Scan for the cell matching the given text and deliver its (X, Y) coordinate at center. 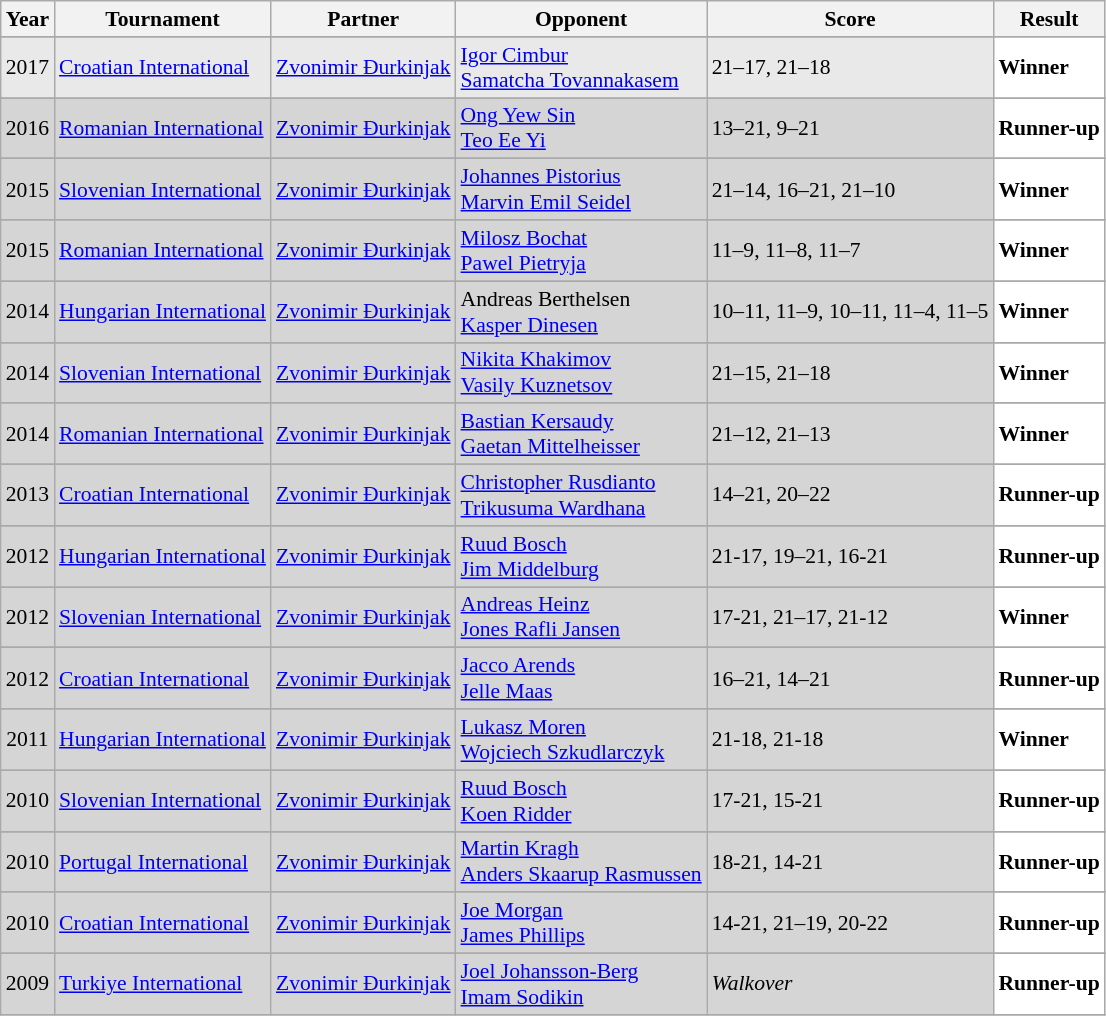
2009 (28, 984)
Martin Kragh Anders Skaarup Rasmussen (582, 862)
2011 (28, 740)
Result (1048, 19)
Opponent (582, 19)
14–21, 20–22 (850, 496)
Ruud Bosch Jim Middelburg (582, 556)
Portugal International (162, 862)
21–12, 21–13 (850, 434)
Partner (364, 19)
11–9, 11–8, 11–7 (850, 250)
Jacco Arends Jelle Maas (582, 678)
Joel Johansson-Berg Imam Sodikin (582, 984)
Lukasz Moren Wojciech Szkudlarczyk (582, 740)
Tournament (162, 19)
14-21, 21–19, 20-22 (850, 924)
2017 (28, 68)
16–21, 14–21 (850, 678)
Joe Morgan James Phillips (582, 924)
Nikita Khakimov Vasily Kuznetsov (582, 372)
Ruud Bosch Koen Ridder (582, 800)
21-18, 21-18 (850, 740)
21-17, 19–21, 16-21 (850, 556)
Milosz Bochat Pawel Pietryja (582, 250)
21–17, 21–18 (850, 68)
Walkover (850, 984)
Johannes Pistorius Marvin Emil Seidel (582, 190)
Andreas Heinz Jones Rafli Jansen (582, 618)
2016 (28, 128)
17-21, 21–17, 21-12 (850, 618)
Christopher Rusdianto Trikusuma Wardhana (582, 496)
21–14, 16–21, 21–10 (850, 190)
Ong Yew Sin Teo Ee Yi (582, 128)
Igor Cimbur Samatcha Tovannakasem (582, 68)
Score (850, 19)
17-21, 15-21 (850, 800)
2013 (28, 496)
21–15, 21–18 (850, 372)
13–21, 9–21 (850, 128)
Year (28, 19)
Andreas Berthelsen Kasper Dinesen (582, 312)
Bastian Kersaudy Gaetan Mittelheisser (582, 434)
10–11, 11–9, 10–11, 11–4, 11–5 (850, 312)
18-21, 14-21 (850, 862)
Turkiye International (162, 984)
